Locate the cell with the specified text and output its [x, y] center coordinate. 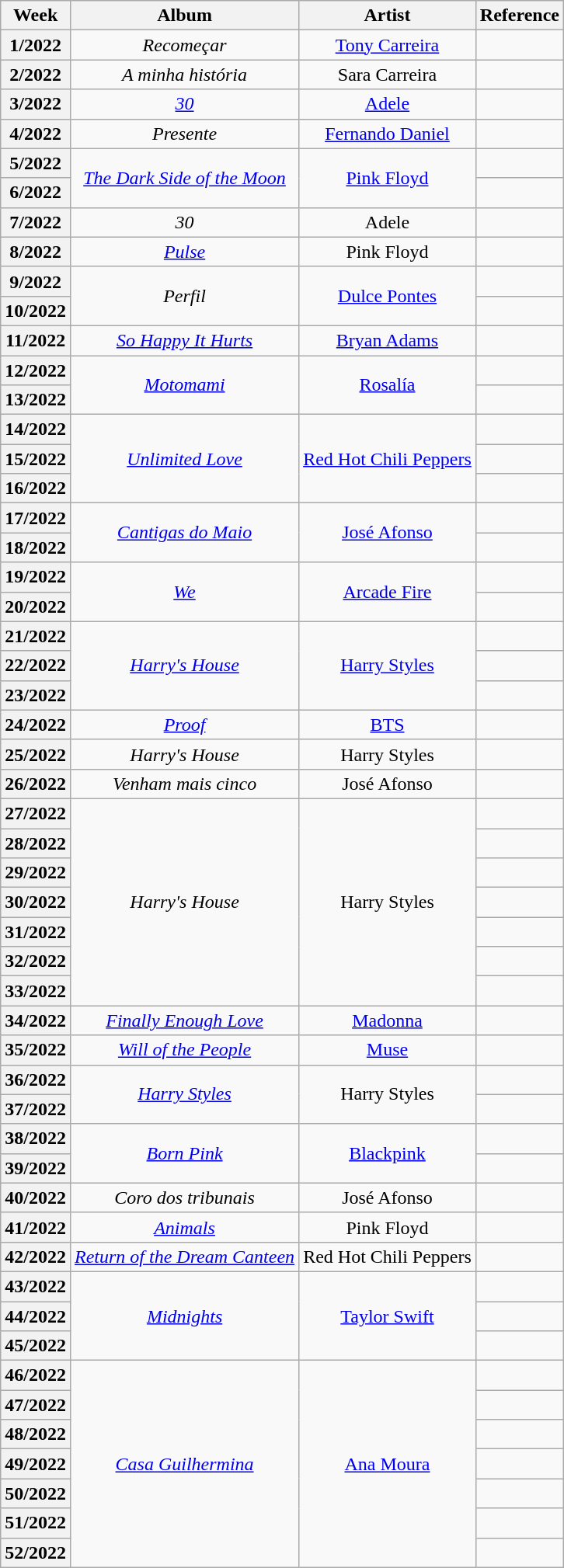
48/2022 [36, 1434]
7/2022 [36, 222]
26/2022 [36, 784]
Bryan Adams [388, 340]
A minha história [184, 75]
50/2022 [36, 1493]
Blackpink [388, 1153]
Taylor Swift [388, 1316]
8/2022 [36, 252]
BTS [388, 725]
27/2022 [36, 813]
Cantigas do Maio [184, 533]
Tony Carreira [388, 45]
Casa Guilhermina [184, 1464]
42/2022 [36, 1257]
We [184, 592]
6/2022 [36, 193]
11/2022 [36, 340]
47/2022 [36, 1405]
Born Pink [184, 1153]
2/2022 [36, 75]
32/2022 [36, 961]
12/2022 [36, 370]
37/2022 [36, 1109]
Recomeçar [184, 45]
Presente [184, 134]
31/2022 [36, 932]
29/2022 [36, 873]
Fernando Daniel [388, 134]
10/2022 [36, 311]
Madonna [388, 1020]
30/2022 [36, 902]
Arcade Fire [388, 592]
51/2022 [36, 1523]
9/2022 [36, 281]
Album [184, 16]
35/2022 [36, 1050]
44/2022 [36, 1316]
Unlimited Love [184, 459]
Will of the People [184, 1050]
23/2022 [36, 695]
43/2022 [36, 1286]
Dulce Pontes [388, 296]
3/2022 [36, 104]
22/2022 [36, 666]
41/2022 [36, 1227]
Sara Carreira [388, 75]
46/2022 [36, 1375]
38/2022 [36, 1139]
20/2022 [36, 607]
Venham mais cinco [184, 784]
Motomami [184, 385]
Coro dos tribunais [184, 1198]
16/2022 [36, 488]
Pulse [184, 252]
36/2022 [36, 1080]
Midnights [184, 1316]
The Dark Side of the Moon [184, 178]
39/2022 [36, 1168]
Artist [388, 16]
Reference [519, 16]
Week [36, 16]
13/2022 [36, 400]
Muse [388, 1050]
Proof [184, 725]
4/2022 [36, 134]
So Happy It Hurts [184, 340]
45/2022 [36, 1346]
25/2022 [36, 754]
33/2022 [36, 991]
15/2022 [36, 459]
21/2022 [36, 636]
Finally Enough Love [184, 1020]
17/2022 [36, 518]
28/2022 [36, 843]
Rosalía [388, 385]
40/2022 [36, 1198]
18/2022 [36, 548]
5/2022 [36, 163]
Perfil [184, 296]
52/2022 [36, 1552]
1/2022 [36, 45]
19/2022 [36, 577]
14/2022 [36, 429]
Animals [184, 1227]
Ana Moura [388, 1464]
49/2022 [36, 1464]
34/2022 [36, 1020]
Return of the Dream Canteen [184, 1257]
24/2022 [36, 725]
